From the cell containing the given text, extract its center point as [X, Y] coordinate. 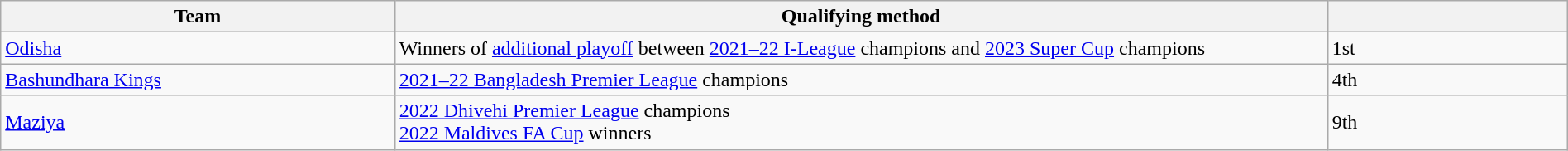
Qualifying method [861, 17]
Bashundhara Kings [198, 80]
Odisha [198, 48]
2021–22 Bangladesh Premier League champions [861, 80]
Winners of additional playoff between 2021–22 I-League champions and 2023 Super Cup champions [861, 48]
Maziya [198, 123]
9th [1447, 123]
1st [1447, 48]
2022 Dhivehi Premier League champions2022 Maldives FA Cup winners [861, 123]
4th [1447, 80]
Team [198, 17]
